Return the [x, y] coordinate for the center point of the cell that contains the specified text.  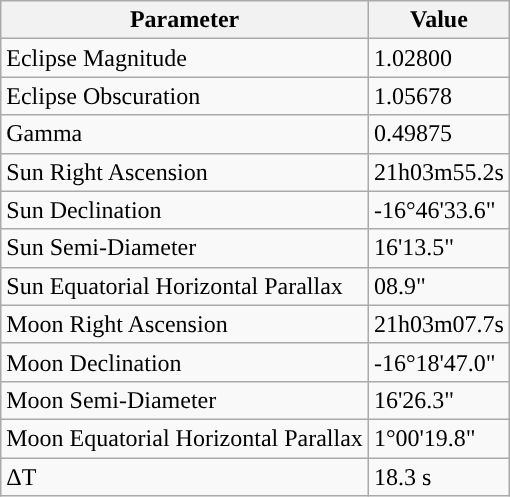
1°00'19.8" [438, 438]
1.05678 [438, 96]
21h03m07.7s [438, 324]
Moon Right Ascension [185, 324]
Sun Declination [185, 210]
Moon Declination [185, 362]
-16°46'33.6" [438, 210]
Sun Right Ascension [185, 172]
Gamma [185, 134]
21h03m55.2s [438, 172]
08.9" [438, 286]
Sun Semi-Diameter [185, 248]
16'26.3" [438, 400]
Eclipse Obscuration [185, 96]
0.49875 [438, 134]
18.3 s [438, 477]
-16°18'47.0" [438, 362]
16'13.5" [438, 248]
Value [438, 20]
Moon Semi-Diameter [185, 400]
Sun Equatorial Horizontal Parallax [185, 286]
Eclipse Magnitude [185, 58]
ΔT [185, 477]
Moon Equatorial Horizontal Parallax [185, 438]
1.02800 [438, 58]
Parameter [185, 20]
